From the cell containing the given text, extract its center point as [x, y] coordinate. 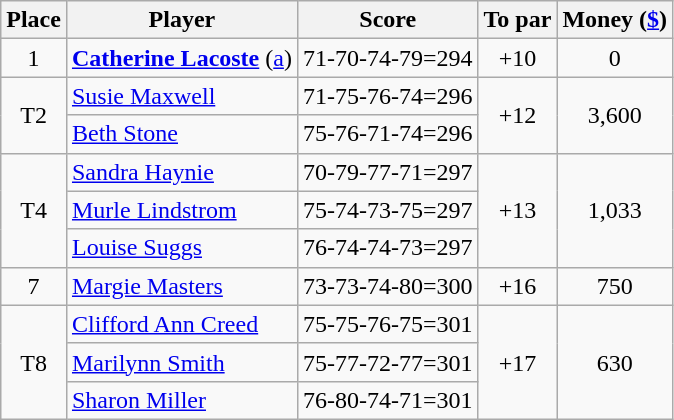
Catherine Lacoste (a) [182, 58]
+16 [518, 286]
T8 [34, 362]
Susie Maxwell [182, 96]
630 [615, 362]
70-79-77-71=297 [388, 172]
To par [518, 20]
Murle Lindstrom [182, 210]
3,600 [615, 115]
+17 [518, 362]
76-74-74-73=297 [388, 248]
Score [388, 20]
0 [615, 58]
75-76-71-74=296 [388, 134]
+12 [518, 115]
Money ($) [615, 20]
7 [34, 286]
Sandra Haynie [182, 172]
Player [182, 20]
Marilynn Smith [182, 362]
76-80-74-71=301 [388, 400]
Louise Suggs [182, 248]
+13 [518, 210]
71-75-76-74=296 [388, 96]
T2 [34, 115]
73-73-74-80=300 [388, 286]
Sharon Miller [182, 400]
71-70-74-79=294 [388, 58]
T4 [34, 210]
75-74-73-75=297 [388, 210]
Clifford Ann Creed [182, 324]
75-77-72-77=301 [388, 362]
1 [34, 58]
1,033 [615, 210]
Margie Masters [182, 286]
+10 [518, 58]
Place [34, 20]
Beth Stone [182, 134]
750 [615, 286]
75-75-76-75=301 [388, 324]
